Identify which cell holds the provided text, then report its [X, Y] central coordinate. 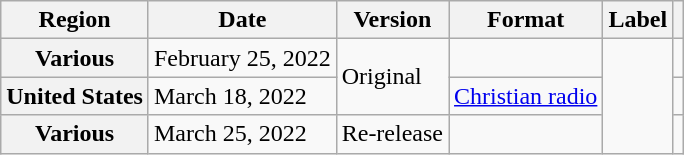
March 18, 2022 [242, 96]
Original [392, 77]
Format [526, 20]
Date [242, 20]
March 25, 2022 [242, 134]
Christian radio [526, 96]
Label [638, 20]
Version [392, 20]
Re-release [392, 134]
February 25, 2022 [242, 58]
United States [75, 96]
Region [75, 20]
